Output the [x, y] coordinate of the center of the cell containing the given text.  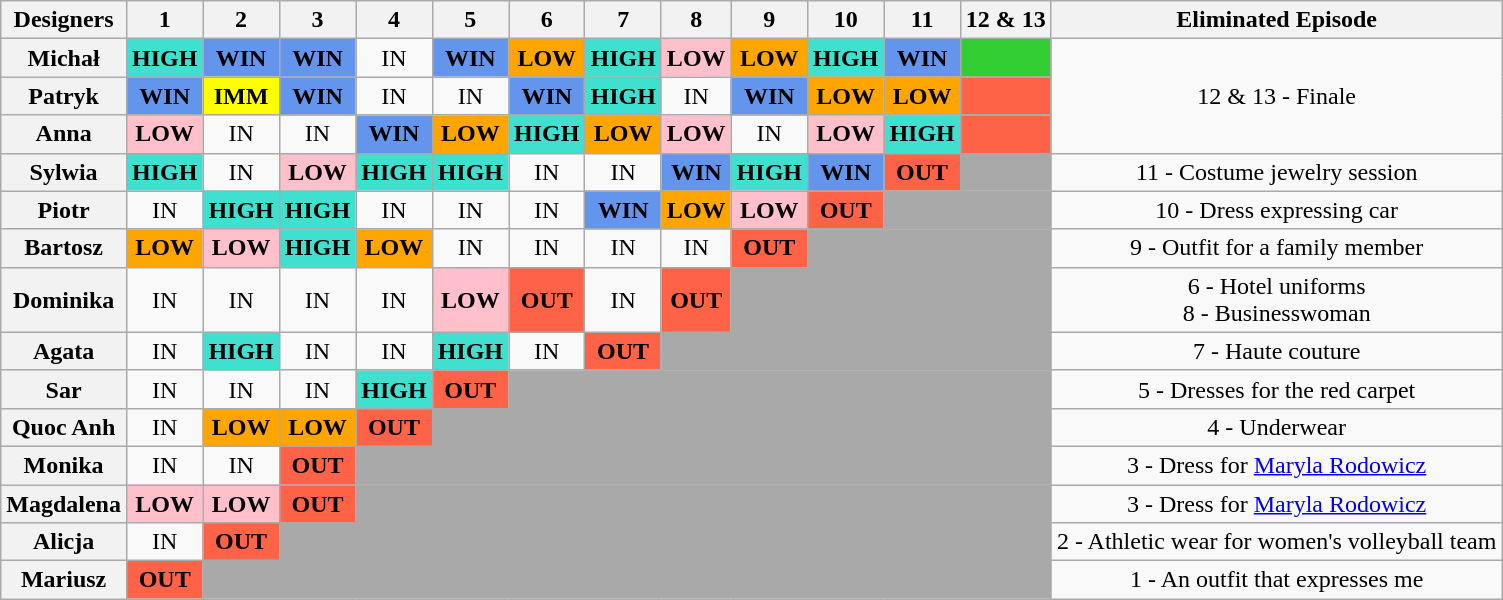
5 - Dresses for the red carpet [1276, 389]
12 & 13 - Finale [1276, 96]
Anna [64, 134]
7 [623, 20]
4 [394, 20]
Mariusz [64, 580]
11 [922, 20]
3 [317, 20]
7 - Haute couture [1276, 351]
Designers [64, 20]
Quoc Anh [64, 427]
12 & 13 [1006, 20]
Bartosz [64, 248]
9 - Outfit for a family member [1276, 248]
6 [547, 20]
Dominika [64, 300]
1 - An outfit that expresses me [1276, 580]
Magdalena [64, 503]
8 [696, 20]
4 - Underwear [1276, 427]
Eliminated Episode [1276, 20]
2 [241, 20]
10 [845, 20]
Michał [64, 58]
Monika [64, 465]
2 - Athletic wear for women's volleyball team [1276, 542]
Sar [64, 389]
5 [470, 20]
10 - Dress expressing car [1276, 210]
9 [769, 20]
Sylwia [64, 172]
6 - Hotel uniforms 8 - Businesswoman [1276, 300]
Patryk [64, 96]
Agata [64, 351]
11 - Costume jewelry session [1276, 172]
1 [164, 20]
Alicja [64, 542]
Piotr [64, 210]
IMM [241, 96]
